Output the [x, y] coordinate of the center of the cell containing the given text.  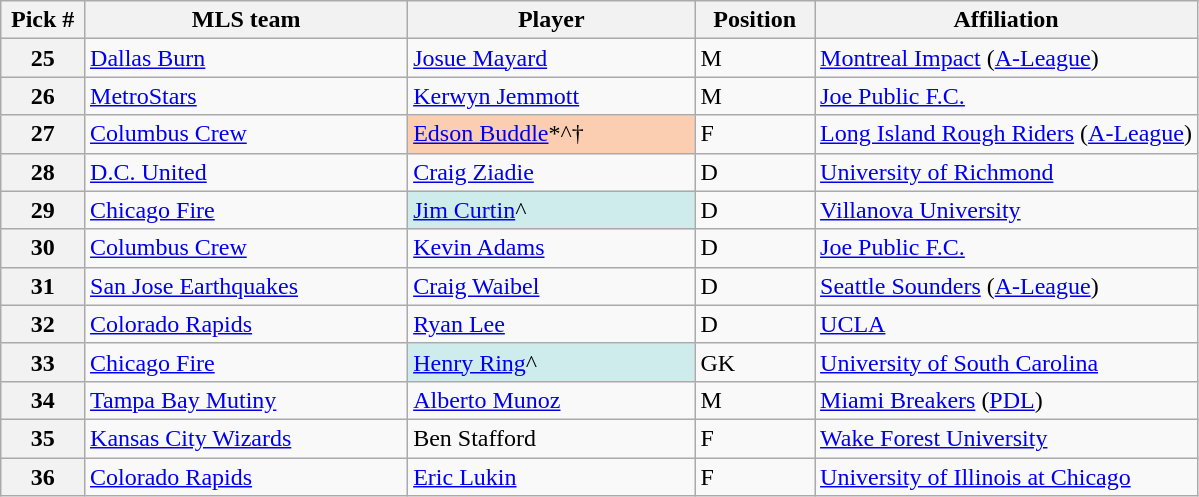
31 [43, 286]
Tampa Bay Mutiny [246, 400]
University of South Carolina [1006, 362]
28 [43, 172]
Kansas City Wizards [246, 438]
25 [43, 58]
34 [43, 400]
MetroStars [246, 96]
Edson Buddle*^† [552, 134]
36 [43, 477]
Affiliation [1006, 20]
35 [43, 438]
Wake Forest University [1006, 438]
Player [552, 20]
Jim Curtin^ [552, 210]
30 [43, 248]
Josue Mayard [552, 58]
Position [755, 20]
Ben Stafford [552, 438]
Craig Ziadie [552, 172]
27 [43, 134]
Kerwyn Jemmott [552, 96]
Villanova University [1006, 210]
Long Island Rough Riders (A-League) [1006, 134]
GK [755, 362]
33 [43, 362]
29 [43, 210]
D.C. United [246, 172]
Alberto Munoz [552, 400]
Seattle Sounders (A-League) [1006, 286]
San Jose Earthquakes [246, 286]
Craig Waibel [552, 286]
Eric Lukin [552, 477]
University of Richmond [1006, 172]
Kevin Adams [552, 248]
Pick # [43, 20]
Ryan Lee [552, 324]
32 [43, 324]
26 [43, 96]
Dallas Burn [246, 58]
Montreal Impact (A-League) [1006, 58]
University of Illinois at Chicago [1006, 477]
MLS team [246, 20]
UCLA [1006, 324]
Miami Breakers (PDL) [1006, 400]
Henry Ring^ [552, 362]
